Determine the [X, Y] coordinate at the center of the cell enclosing the given text.  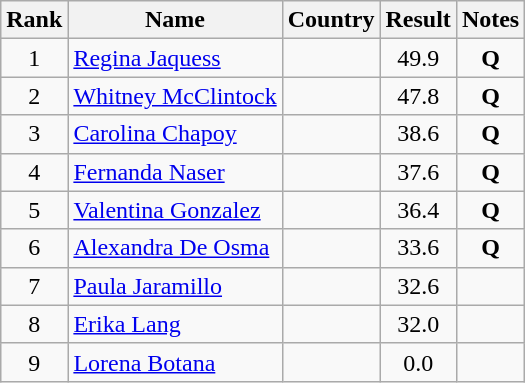
Country [331, 20]
32.6 [418, 286]
8 [34, 324]
49.9 [418, 58]
2 [34, 96]
Carolina Chapoy [175, 134]
Whitney McClintock [175, 96]
36.4 [418, 210]
4 [34, 172]
32.0 [418, 324]
Name [175, 20]
Lorena Botana [175, 362]
7 [34, 286]
1 [34, 58]
37.6 [418, 172]
Alexandra De Osma [175, 248]
3 [34, 134]
0.0 [418, 362]
Notes [490, 20]
Regina Jaquess [175, 58]
9 [34, 362]
Rank [34, 20]
Erika Lang [175, 324]
Valentina Gonzalez [175, 210]
Result [418, 20]
Paula Jaramillo [175, 286]
Fernanda Naser [175, 172]
6 [34, 248]
5 [34, 210]
38.6 [418, 134]
33.6 [418, 248]
47.8 [418, 96]
